Return the (x, y) coordinate for the center point of the cell that contains the specified text.  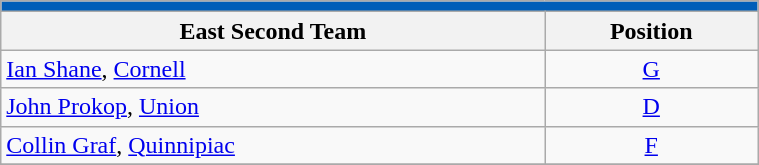
G (652, 69)
D (652, 107)
Ian Shane, Cornell (273, 69)
F (652, 145)
John Prokop, Union (273, 107)
Position (652, 31)
Collin Graf, Quinnipiac (273, 145)
East Second Team (273, 31)
